Capture the cell that displays the provided text and extract its [x, y] central coordinate. 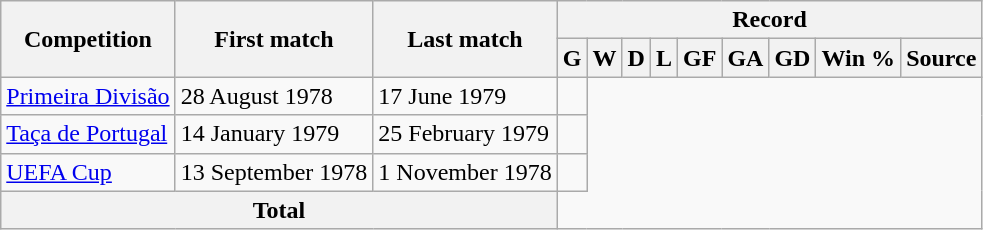
W [604, 58]
L [664, 58]
14 January 1979 [274, 134]
UEFA Cup [88, 172]
28 August 1978 [274, 96]
Taça de Portugal [88, 134]
Total [279, 210]
17 June 1979 [465, 96]
Last match [465, 39]
G [572, 58]
1 November 1978 [465, 172]
Source [942, 58]
GF [699, 58]
First match [274, 39]
Primeira Divisão [88, 96]
GA [746, 58]
13 September 1978 [274, 172]
Win % [858, 58]
D [636, 58]
Competition [88, 39]
Record [770, 20]
25 February 1979 [465, 134]
GD [792, 58]
